Search for the cell housing the specified text and yield its (X, Y) center coordinate. 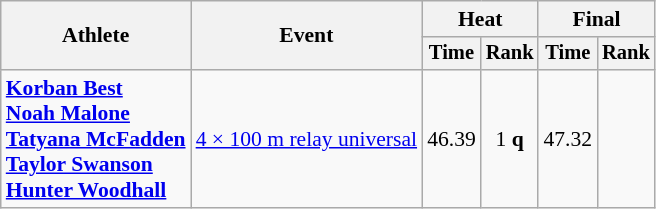
Athlete (96, 36)
4 × 100 m relay universal (307, 139)
Final (596, 19)
Event (307, 36)
1 q (510, 139)
47.32 (568, 139)
Korban BestNoah MaloneTatyana McFaddenTaylor SwansonHunter Woodhall (96, 139)
Heat (480, 19)
46.39 (452, 139)
